For the text-containing cell, return its midpoint in (x, y) coordinate format. 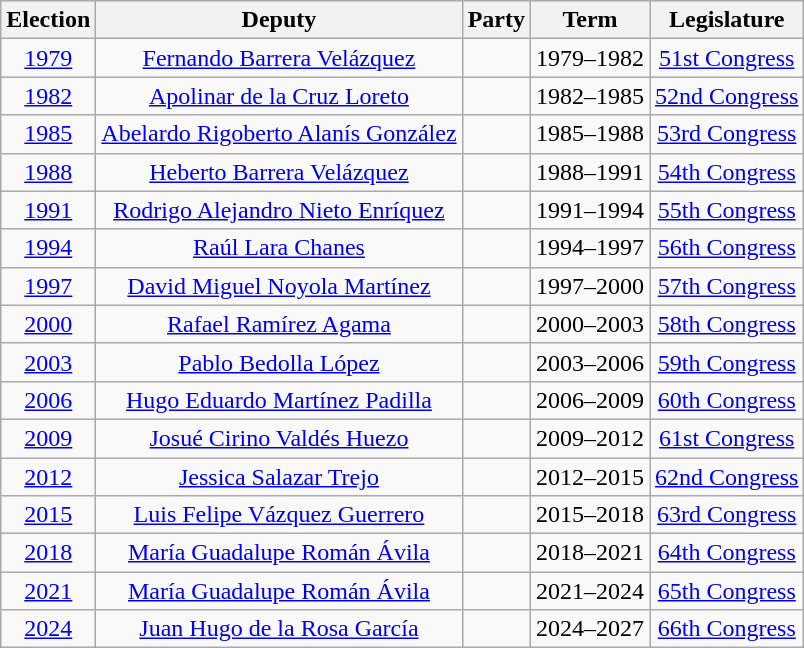
Hugo Eduardo Martínez Padilla (279, 400)
Election (48, 20)
1994–1997 (590, 248)
Raúl Lara Chanes (279, 248)
1979 (48, 58)
1994 (48, 248)
63rd Congress (727, 515)
2012 (48, 477)
Juan Hugo de la Rosa García (279, 629)
1997–2000 (590, 286)
66th Congress (727, 629)
2009–2012 (590, 438)
1997 (48, 286)
Luis Felipe Vázquez Guerrero (279, 515)
Heberto Barrera Velázquez (279, 172)
2000–2003 (590, 324)
2024 (48, 629)
2021–2024 (590, 591)
2006–2009 (590, 400)
Apolinar de la Cruz Loreto (279, 96)
55th Congress (727, 210)
1988 (48, 172)
Abelardo Rigoberto Alanís González (279, 134)
62nd Congress (727, 477)
58th Congress (727, 324)
64th Congress (727, 553)
2003 (48, 362)
52nd Congress (727, 96)
2018–2021 (590, 553)
1991–1994 (590, 210)
2024–2027 (590, 629)
Term (590, 20)
Rafael Ramírez Agama (279, 324)
56th Congress (727, 248)
Josué Cirino Valdés Huezo (279, 438)
2003–2006 (590, 362)
59th Congress (727, 362)
Rodrigo Alejandro Nieto Enríquez (279, 210)
2015 (48, 515)
54th Congress (727, 172)
60th Congress (727, 400)
2018 (48, 553)
57th Congress (727, 286)
Deputy (279, 20)
61st Congress (727, 438)
2012–2015 (590, 477)
Legislature (727, 20)
65th Congress (727, 591)
2009 (48, 438)
Party (496, 20)
1988–1991 (590, 172)
2006 (48, 400)
1985–1988 (590, 134)
David Miguel Noyola Martínez (279, 286)
1982–1985 (590, 96)
Pablo Bedolla López (279, 362)
2021 (48, 591)
1991 (48, 210)
Fernando Barrera Velázquez (279, 58)
Jessica Salazar Trejo (279, 477)
1979–1982 (590, 58)
2000 (48, 324)
53rd Congress (727, 134)
2015–2018 (590, 515)
51st Congress (727, 58)
1985 (48, 134)
1982 (48, 96)
